Locate the cell with the specified text and output its (X, Y) center coordinate. 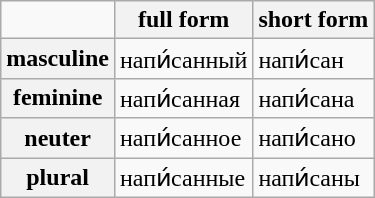
напи́санный (183, 59)
напи́сан (314, 59)
напи́сано (314, 138)
напи́санная (183, 98)
напи́санное (183, 138)
напи́сана (314, 98)
напи́саны (314, 178)
full form (183, 20)
plural (58, 178)
neuter (58, 138)
напи́санные (183, 178)
feminine (58, 98)
short form (314, 20)
masculine (58, 59)
